Pinpoint the cell where the given text exists, returning its (X, Y) midpoint coordinate. 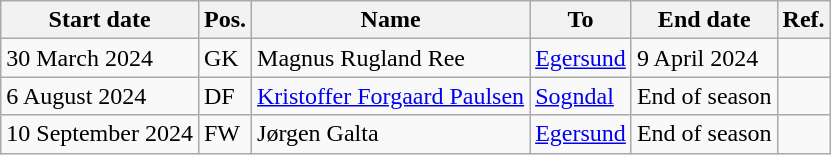
10 September 2024 (100, 134)
Sogndal (581, 96)
Kristoffer Forgaard Paulsen (391, 96)
Jørgen Galta (391, 134)
Ref. (804, 20)
Start date (100, 20)
Pos. (224, 20)
To (581, 20)
DF (224, 96)
Magnus Rugland Ree (391, 58)
6 August 2024 (100, 96)
End date (704, 20)
30 March 2024 (100, 58)
9 April 2024 (704, 58)
FW (224, 134)
GK (224, 58)
Name (391, 20)
